From the cell containing the given text, extract its center point as (x, y) coordinate. 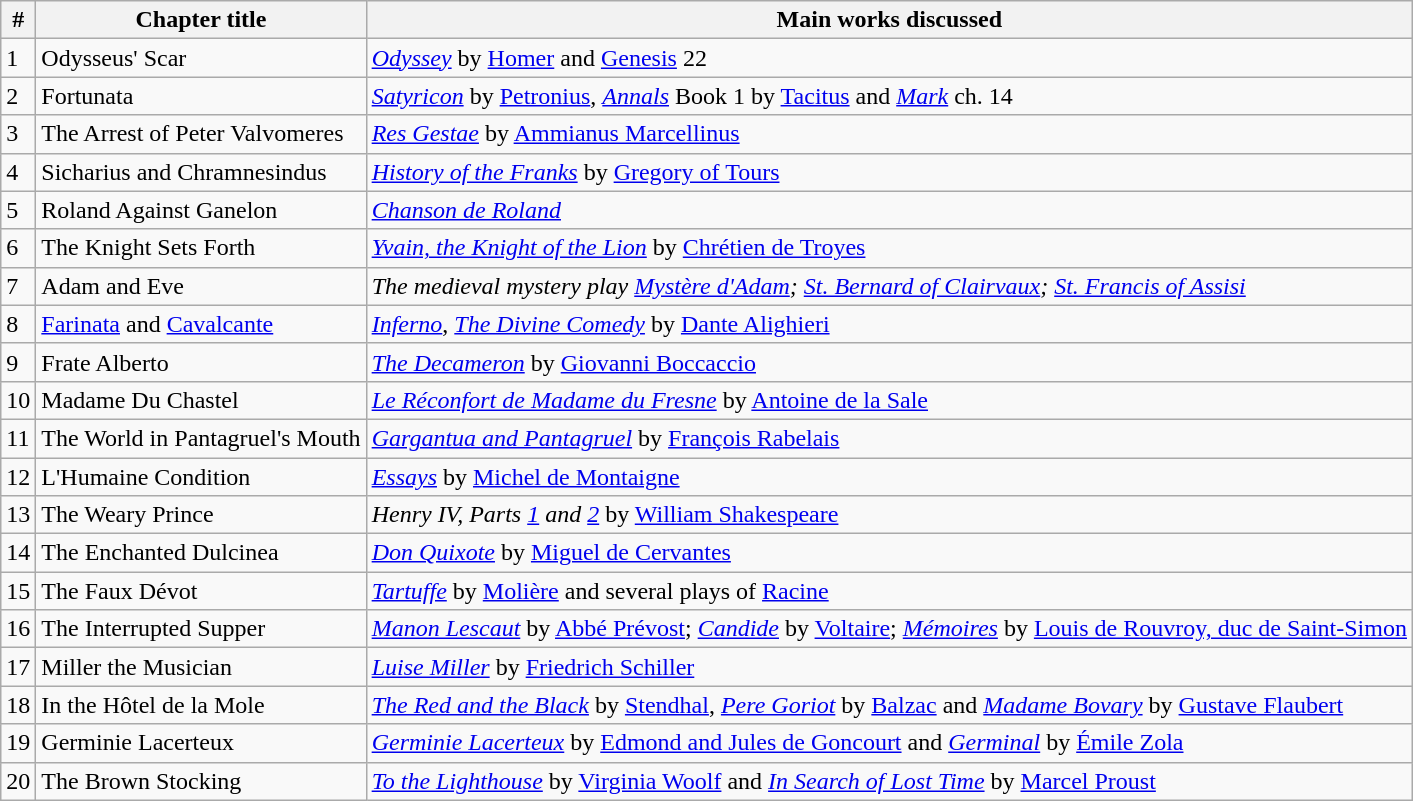
17 (18, 667)
Odysseus' Scar (201, 58)
Germinie Lacerteux by Edmond and Jules de Goncourt and Germinal by Émile Zola (889, 743)
Henry IV, Parts 1 and 2 by William Shakespeare (889, 515)
6 (18, 248)
The Interrupted Supper (201, 629)
9 (18, 362)
Adam and Eve (201, 286)
10 (18, 400)
12 (18, 477)
The Decameron by Giovanni Boccaccio (889, 362)
Gargantua and Pantagruel by François Rabelais (889, 438)
2 (18, 96)
# (18, 20)
15 (18, 591)
Frate Alberto (201, 362)
3 (18, 134)
Farinata and Cavalcante (201, 324)
The Brown Stocking (201, 781)
The Arrest of Peter Valvomeres (201, 134)
Odyssey by Homer and Genesis 22 (889, 58)
20 (18, 781)
Main works discussed (889, 20)
The medieval mystery play Mystère d'Adam; St. Bernard of Clairvaux; St. Francis of Assisi (889, 286)
L'Humaine Condition (201, 477)
History of the Franks by Gregory of Tours (889, 172)
Sicharius and Chramnesindus (201, 172)
Miller the Musician (201, 667)
Res Gestae by Ammianus Marcellinus (889, 134)
The Knight Sets Forth (201, 248)
7 (18, 286)
1 (18, 58)
Fortunata (201, 96)
14 (18, 553)
The Red and the Black by Stendhal, Pere Goriot by Balzac and Madame Bovary by Gustave Flaubert (889, 705)
4 (18, 172)
The Enchanted Dulcinea (201, 553)
Inferno, The Divine Comedy by Dante Alighieri (889, 324)
16 (18, 629)
Tartuffe by Molière and several plays of Racine (889, 591)
In the Hôtel de la Mole (201, 705)
The World in Pantagruel's Mouth (201, 438)
Yvain, the Knight of the Lion by Chrétien de Troyes (889, 248)
Madame Du Chastel (201, 400)
Chanson de Roland (889, 210)
11 (18, 438)
To the Lighthouse by Virginia Woolf and In Search of Lost Time by Marcel Proust (889, 781)
Roland Against Ganelon (201, 210)
Don Quixote by Miguel de Cervantes (889, 553)
18 (18, 705)
Manon Lescaut by Abbé Prévost; Candide by Voltaire; Mémoires by Louis de Rouvroy, duc de Saint-Simon (889, 629)
Germinie Lacerteux (201, 743)
Essays by Michel de Montaigne (889, 477)
5 (18, 210)
13 (18, 515)
Luise Miller by Friedrich Schiller (889, 667)
The Weary Prince (201, 515)
19 (18, 743)
8 (18, 324)
The Faux Dévot (201, 591)
Chapter title (201, 20)
Satyricon by Petronius, Annals Book 1 by Tacitus and Mark ch. 14 (889, 96)
Le Réconfort de Madame du Fresne by Antoine de la Sale (889, 400)
